Provide the [x, y] coordinate of the cell's center where the given text is located.  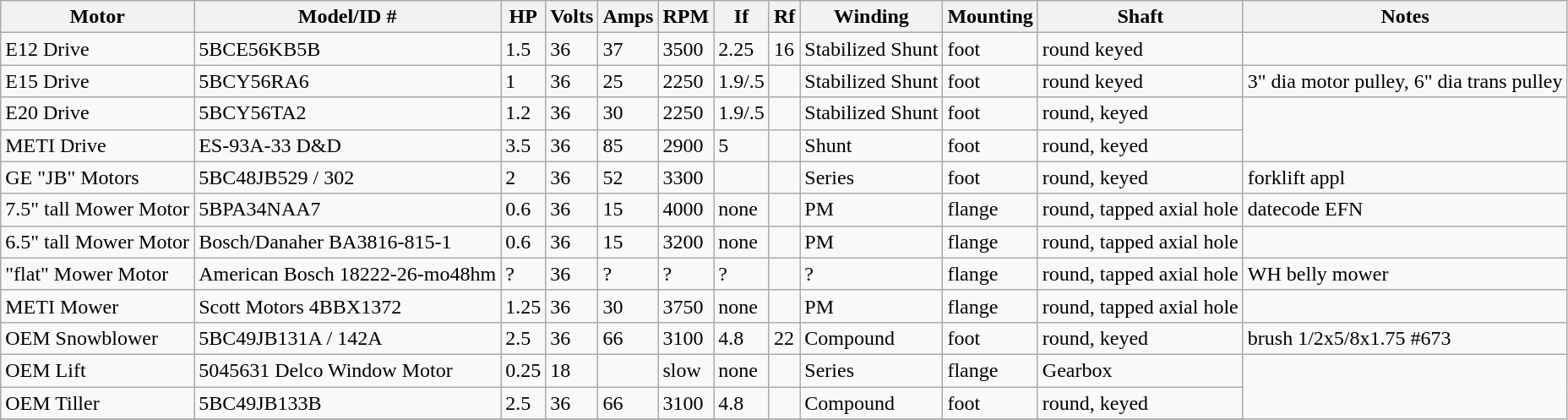
METI Mower [98, 306]
Shunt [872, 145]
Winding [872, 17]
Mounting [990, 17]
5BC48JB529 / 302 [348, 177]
5045631 Delco Window Motor [348, 370]
52 [629, 177]
37 [629, 49]
METI Drive [98, 145]
OEM Tiller [98, 403]
5 [742, 145]
5BC49JB133B [348, 403]
Gearbox [1141, 370]
Scott Motors 4BBX1372 [348, 306]
HP [524, 17]
GE "JB" Motors [98, 177]
3300 [686, 177]
6.5" tall Mower Motor [98, 242]
4000 [686, 210]
5BC49JB131A / 142A [348, 338]
0.25 [524, 370]
E20 Drive [98, 113]
16 [784, 49]
OEM Lift [98, 370]
RPM [686, 17]
5BPA34NAA7 [348, 210]
brush 1/2x5/8x1.75 #673 [1405, 338]
3500 [686, 49]
Volts [572, 17]
5BCY56TA2 [348, 113]
OEM Snowblower [98, 338]
18 [572, 370]
3750 [686, 306]
Shaft [1141, 17]
1.5 [524, 49]
3.5 [524, 145]
Notes [1405, 17]
E12 Drive [98, 49]
5BCE56KB5B [348, 49]
"flat" Mower Motor [98, 274]
Rf [784, 17]
2.25 [742, 49]
1.25 [524, 306]
22 [784, 338]
Amps [629, 17]
5BCY56RA6 [348, 81]
25 [629, 81]
Model/ID # [348, 17]
1.2 [524, 113]
slow [686, 370]
forklift appl [1405, 177]
3" dia motor pulley, 6" dia trans pulley [1405, 81]
1 [524, 81]
American Bosch 18222-26-mo48hm [348, 274]
2 [524, 177]
85 [629, 145]
ES-93A-33 D&D [348, 145]
3200 [686, 242]
Motor [98, 17]
Bosch/Danaher BA3816-815-1 [348, 242]
2900 [686, 145]
datecode EFN [1405, 210]
E15 Drive [98, 81]
7.5" tall Mower Motor [98, 210]
If [742, 17]
WH belly mower [1405, 274]
